Identify which cell holds the provided text, then report its (X, Y) central coordinate. 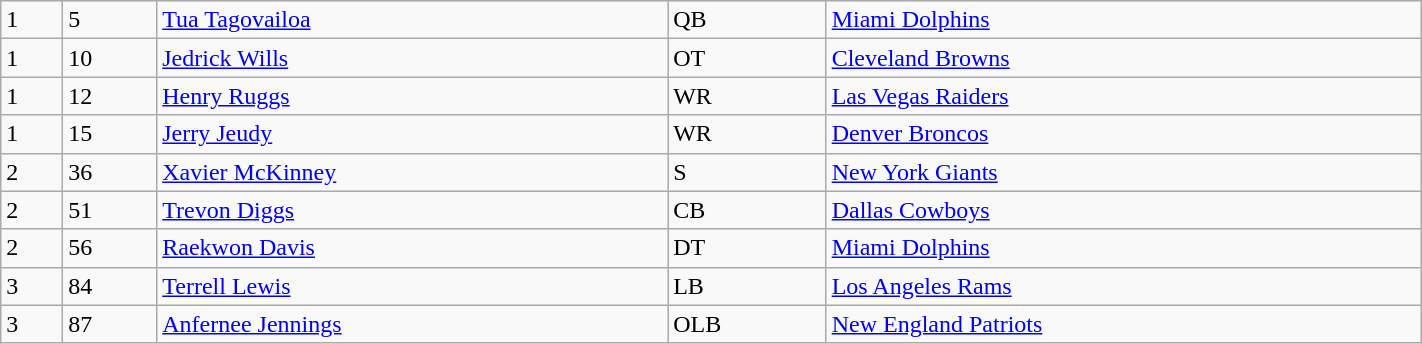
OLB (748, 324)
DT (748, 248)
Tua Tagovailoa (412, 20)
OT (748, 58)
5 (110, 20)
Dallas Cowboys (1124, 210)
12 (110, 96)
Cleveland Browns (1124, 58)
84 (110, 286)
LB (748, 286)
Jedrick Wills (412, 58)
CB (748, 210)
Los Angeles Rams (1124, 286)
87 (110, 324)
New England Patriots (1124, 324)
Denver Broncos (1124, 134)
56 (110, 248)
S (748, 172)
New York Giants (1124, 172)
51 (110, 210)
15 (110, 134)
Raekwon Davis (412, 248)
QB (748, 20)
Las Vegas Raiders (1124, 96)
10 (110, 58)
Jerry Jeudy (412, 134)
Trevon Diggs (412, 210)
36 (110, 172)
Terrell Lewis (412, 286)
Xavier McKinney (412, 172)
Henry Ruggs (412, 96)
Anfernee Jennings (412, 324)
